Output the (X, Y) coordinate of the center of the cell containing the given text.  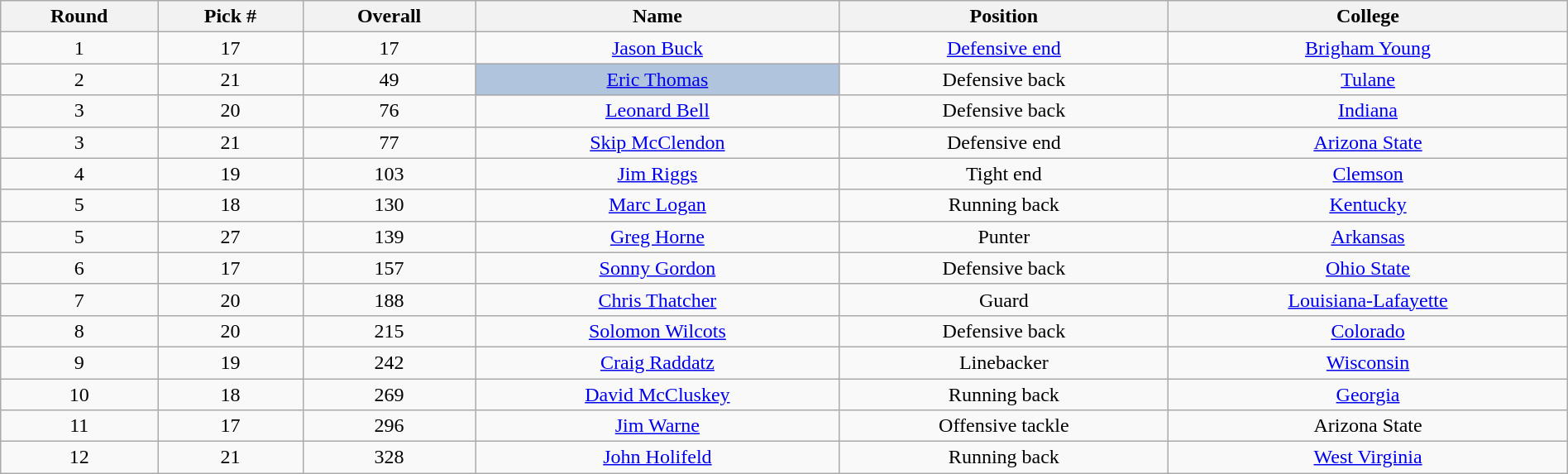
Pick # (231, 17)
76 (389, 111)
77 (389, 142)
Indiana (1368, 111)
Clemson (1368, 174)
157 (389, 268)
49 (389, 79)
Offensive tackle (1004, 426)
Marc Logan (657, 205)
215 (389, 331)
Colorado (1368, 331)
6 (79, 268)
Jim Riggs (657, 174)
Punter (1004, 237)
188 (389, 299)
103 (389, 174)
Kentucky (1368, 205)
Skip McClendon (657, 142)
1 (79, 48)
2 (79, 79)
Round (79, 17)
4 (79, 174)
Guard (1004, 299)
9 (79, 362)
Tight end (1004, 174)
John Holifeld (657, 457)
Craig Raddatz (657, 362)
296 (389, 426)
Sonny Gordon (657, 268)
Overall (389, 17)
West Virginia (1368, 457)
130 (389, 205)
Brigham Young (1368, 48)
Wisconsin (1368, 362)
Louisiana-Lafayette (1368, 299)
Georgia (1368, 395)
11 (79, 426)
Linebacker (1004, 362)
Greg Horne (657, 237)
College (1368, 17)
Position (1004, 17)
242 (389, 362)
Jim Warne (657, 426)
10 (79, 395)
Jason Buck (657, 48)
Chris Thatcher (657, 299)
Solomon Wilcots (657, 331)
David McCluskey (657, 395)
Ohio State (1368, 268)
7 (79, 299)
8 (79, 331)
Tulane (1368, 79)
Eric Thomas (657, 79)
139 (389, 237)
Arkansas (1368, 237)
Leonard Bell (657, 111)
12 (79, 457)
328 (389, 457)
27 (231, 237)
Name (657, 17)
269 (389, 395)
